Detect which cell encompasses the target text, then output its [X, Y] center coordinate. 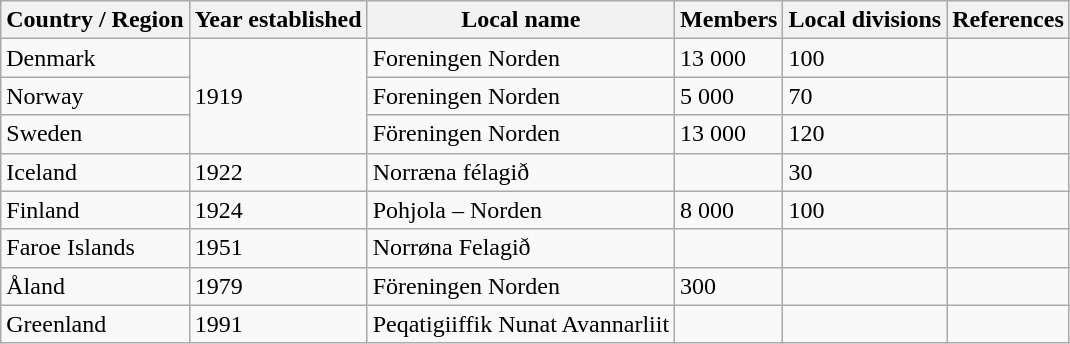
1979 [278, 286]
Sweden [95, 134]
120 [865, 134]
8 000 [729, 210]
5 000 [729, 96]
Iceland [95, 172]
Finland [95, 210]
Members [729, 20]
Local name [520, 20]
Greenland [95, 324]
Faroe Islands [95, 248]
1922 [278, 172]
300 [729, 286]
70 [865, 96]
Norrøna Felagið [520, 248]
1924 [278, 210]
1951 [278, 248]
Year established [278, 20]
Norway [95, 96]
Denmark [95, 58]
1919 [278, 96]
Local divisions [865, 20]
1991 [278, 324]
Peqatigiiffik Nunat Avannarliit [520, 324]
References [1008, 20]
Åland [95, 286]
Country / Region [95, 20]
Pohjola – Norden [520, 210]
30 [865, 172]
Norræna félagið [520, 172]
